Extract the (X, Y) coordinate from the center of the cell holding the provided text.  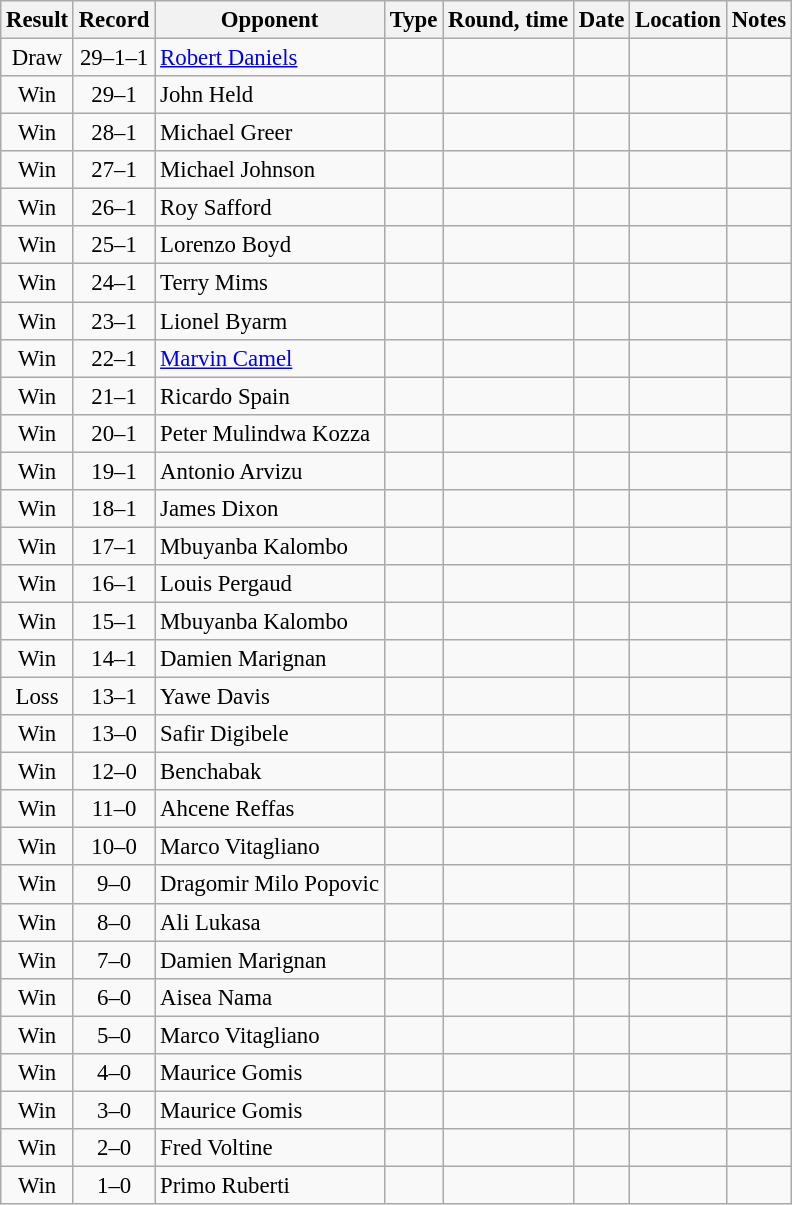
3–0 (114, 1110)
Lorenzo Boyd (270, 245)
7–0 (114, 960)
14–1 (114, 659)
29–1–1 (114, 58)
Primo Ruberti (270, 1185)
18–1 (114, 509)
Record (114, 20)
Terry Mims (270, 283)
21–1 (114, 396)
23–1 (114, 321)
4–0 (114, 1073)
28–1 (114, 133)
Roy Safford (270, 208)
20–1 (114, 433)
26–1 (114, 208)
Ricardo Spain (270, 396)
Loss (38, 697)
2–0 (114, 1148)
11–0 (114, 809)
1–0 (114, 1185)
James Dixon (270, 509)
17–1 (114, 546)
12–0 (114, 772)
22–1 (114, 358)
Ali Lukasa (270, 922)
Type (413, 20)
Antonio Arvizu (270, 471)
13–1 (114, 697)
Safir Digibele (270, 734)
24–1 (114, 283)
Opponent (270, 20)
Date (601, 20)
13–0 (114, 734)
25–1 (114, 245)
Round, time (508, 20)
16–1 (114, 584)
Notes (758, 20)
9–0 (114, 885)
5–0 (114, 1035)
15–1 (114, 621)
Marvin Camel (270, 358)
Michael Greer (270, 133)
Robert Daniels (270, 58)
19–1 (114, 471)
Fred Voltine (270, 1148)
8–0 (114, 922)
Location (678, 20)
Louis Pergaud (270, 584)
Michael Johnson (270, 170)
Lionel Byarm (270, 321)
Dragomir Milo Popovic (270, 885)
29–1 (114, 95)
Peter Mulindwa Kozza (270, 433)
Ahcene Reffas (270, 809)
27–1 (114, 170)
6–0 (114, 997)
10–0 (114, 847)
John Held (270, 95)
Result (38, 20)
Benchabak (270, 772)
Yawe Davis (270, 697)
Draw (38, 58)
Aisea Nama (270, 997)
